Determine the (x, y) coordinate at the center of the cell enclosing the given text.  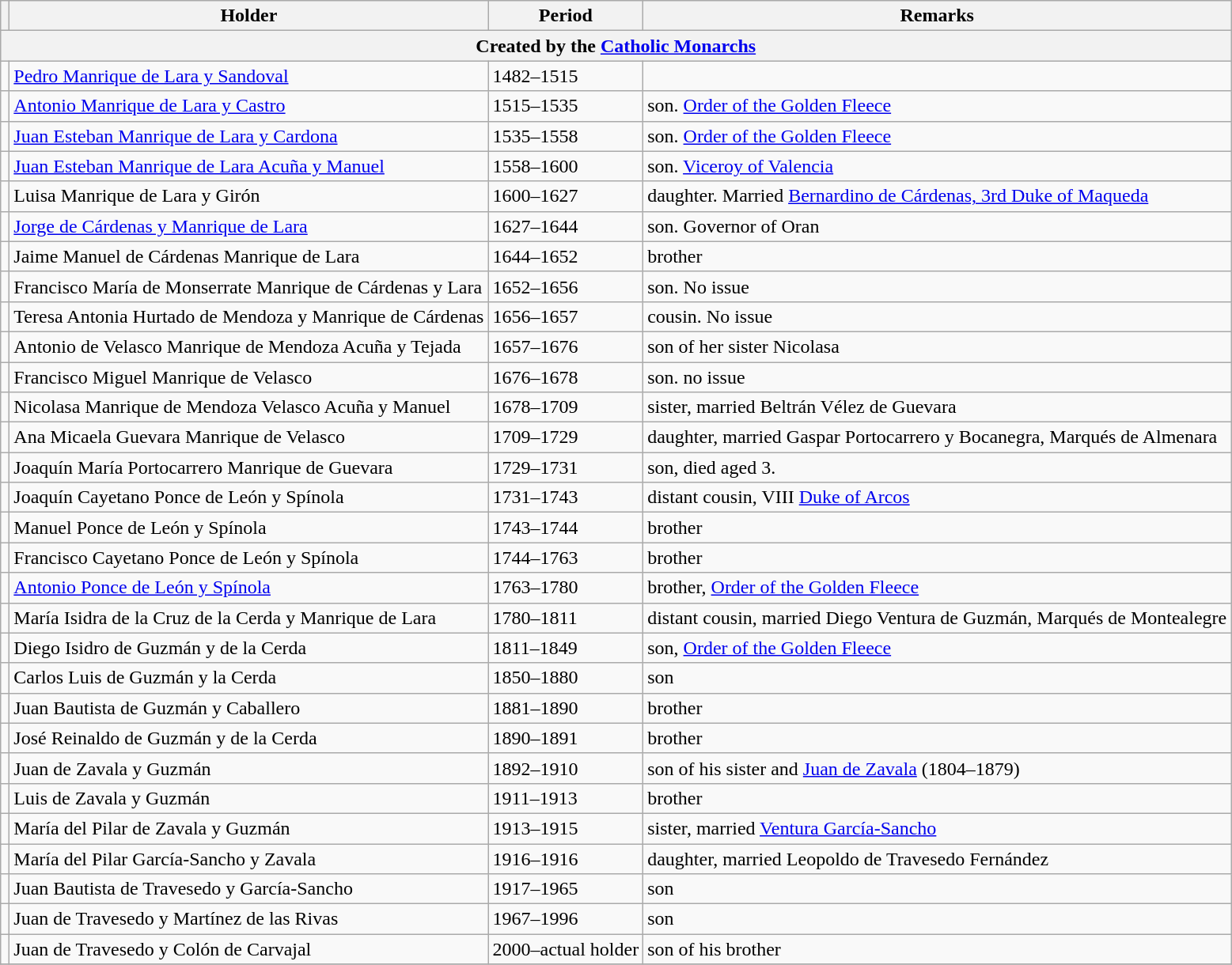
distant cousin, VIII Duke of Arcos (937, 498)
1678–1709 (566, 407)
Antonio de Velasco Manrique de Mendoza Acuña y Tejada (248, 346)
1731–1743 (566, 498)
1890–1891 (566, 738)
1763–1780 (566, 588)
Holder (248, 16)
Juan de Travesedo y Martínez de las Rivas (248, 919)
son of her sister Nicolasa (937, 346)
Manuel Ponce de León y Spínola (248, 528)
1729–1731 (566, 467)
Teresa Antonia Hurtado de Mendoza y Manrique de Cárdenas (248, 316)
Joaquín Cayetano Ponce de León y Spínola (248, 498)
1744–1763 (566, 558)
Luis de Zavala y Guzmán (248, 798)
brother, Order of the Golden Fleece (937, 588)
1709–1729 (566, 437)
Antonio Manrique de Lara y Castro (248, 106)
Created by the Catholic Monarchs (616, 46)
María Isidra de la Cruz de la Cerda y Manrique de Lara (248, 618)
distant cousin, married Diego Ventura de Guzmán, Marqués de Montealegre (937, 618)
María del Pilar García-Sancho y Zavala (248, 858)
1881–1890 (566, 708)
Carlos Luis de Guzmán y la Cerda (248, 678)
1482–1515 (566, 76)
1652–1656 (566, 286)
José Reinaldo de Guzmán y de la Cerda (248, 738)
son. Viceroy of Valencia (937, 166)
Diego Isidro de Guzmán y de la Cerda (248, 648)
Remarks (937, 16)
daughter, married Leopoldo de Travesedo Fernández (937, 858)
sister, married Beltrán Vélez de Guevara (937, 407)
son of his sister and Juan de Zavala (1804–1879) (937, 768)
son. no issue (937, 377)
Luisa Manrique de Lara y Girón (248, 196)
1917–1965 (566, 889)
1644–1652 (566, 256)
son, died aged 3. (937, 467)
1911–1913 (566, 798)
1967–1996 (566, 919)
1811–1849 (566, 648)
1535–1558 (566, 136)
1780–1811 (566, 618)
1913–1915 (566, 828)
1558–1600 (566, 166)
2000–actual holder (566, 949)
Juan Bautista de Guzmán y Caballero (248, 708)
daughter, married Gaspar Portocarrero y Bocanegra, Marqués de Almenara (937, 437)
1656–1657 (566, 316)
Joaquín María Portocarrero Manrique de Guevara (248, 467)
Jorge de Cárdenas y Manrique de Lara (248, 226)
1627–1644 (566, 226)
Francisco Cayetano Ponce de León y Spínola (248, 558)
1515–1535 (566, 106)
son of his brother (937, 949)
1916–1916 (566, 858)
Ana Micaela Guevara Manrique de Velasco (248, 437)
1850–1880 (566, 678)
1600–1627 (566, 196)
Jaime Manuel de Cárdenas Manrique de Lara (248, 256)
Francisco Miguel Manrique de Velasco (248, 377)
Juan Esteban Manrique de Lara y Cardona (248, 136)
Juan Bautista de Travesedo y García-Sancho (248, 889)
1676–1678 (566, 377)
1892–1910 (566, 768)
María del Pilar de Zavala y Guzmán (248, 828)
son. No issue (937, 286)
Antonio Ponce de León y Spínola (248, 588)
Juan de Zavala y Guzmán (248, 768)
Francisco María de Monserrate Manrique de Cárdenas y Lara (248, 286)
Pedro Manrique de Lara y Sandoval (248, 76)
Juan de Travesedo y Colón de Carvajal (248, 949)
son. Governor of Oran (937, 226)
Nicolasa Manrique de Mendoza Velasco Acuña y Manuel (248, 407)
1743–1744 (566, 528)
Juan Esteban Manrique de Lara Acuña y Manuel (248, 166)
son, Order of the Golden Fleece (937, 648)
Period (566, 16)
sister, married Ventura García-Sancho (937, 828)
cousin. No issue (937, 316)
1657–1676 (566, 346)
daughter. Married Bernardino de Cárdenas, 3rd Duke of Maqueda (937, 196)
